Return [X, Y] of the center of cell containing provided text 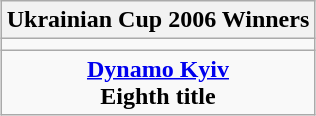
Ukrainian Cup 2006 Winners [158, 20]
Dynamo KyivEighth title [158, 82]
